Capture the cell that displays the provided text and extract its [X, Y] central coordinate. 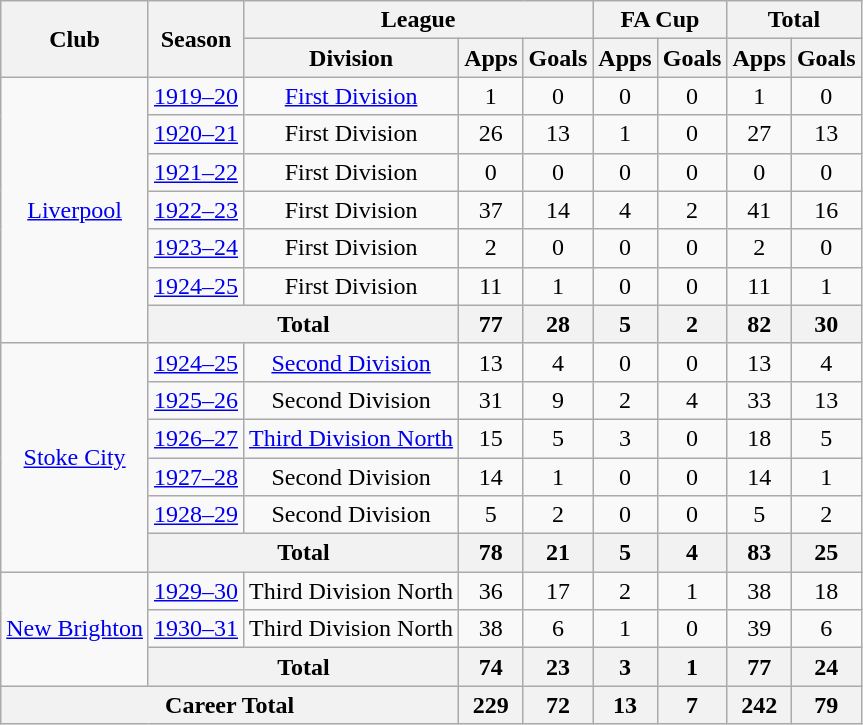
41 [759, 210]
72 [558, 705]
Stoke City [75, 457]
Career Total [230, 705]
New Brighton [75, 629]
Division [352, 58]
Season [196, 39]
17 [558, 591]
82 [759, 324]
Club [75, 39]
1920–21 [196, 134]
27 [759, 134]
36 [491, 591]
League [418, 20]
15 [491, 438]
21 [558, 553]
23 [558, 667]
1929–30 [196, 591]
78 [491, 553]
16 [826, 210]
39 [759, 629]
37 [491, 210]
FA Cup [660, 20]
1922–23 [196, 210]
31 [491, 400]
83 [759, 553]
79 [826, 705]
28 [558, 324]
24 [826, 667]
9 [558, 400]
1930–31 [196, 629]
Liverpool [75, 210]
1923–24 [196, 248]
1921–22 [196, 172]
229 [491, 705]
242 [759, 705]
74 [491, 667]
1925–26 [196, 400]
33 [759, 400]
1926–27 [196, 438]
7 [692, 705]
25 [826, 553]
1919–20 [196, 96]
30 [826, 324]
26 [491, 134]
1928–29 [196, 515]
1927–28 [196, 477]
